Pinpoint the cell where the given text exists, returning its [x, y] midpoint coordinate. 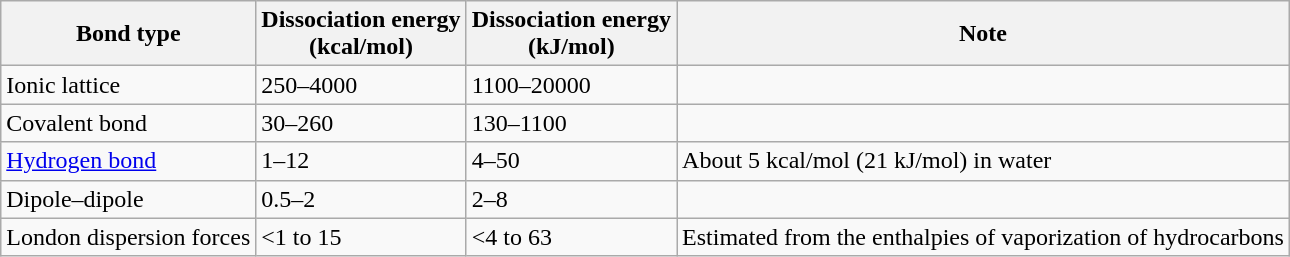
1–12 [361, 161]
London dispersion forces [128, 237]
Dissociation energy(kJ/mol) [571, 34]
0.5–2 [361, 199]
Ionic lattice [128, 85]
About 5 kcal/mol (21 kJ/mol) in water [984, 161]
Covalent bond [128, 123]
130–1100 [571, 123]
Dipole–dipole [128, 199]
Bond type [128, 34]
<4 to 63 [571, 237]
Note [984, 34]
<1 to 15 [361, 237]
Estimated from the enthalpies of vaporization of hydrocarbons [984, 237]
1100–20000 [571, 85]
2–8 [571, 199]
4–50 [571, 161]
Dissociation energy(kcal/mol) [361, 34]
250–4000 [361, 85]
Hydrogen bond [128, 161]
30–260 [361, 123]
